Search for the cell housing the specified text and yield its (x, y) center coordinate. 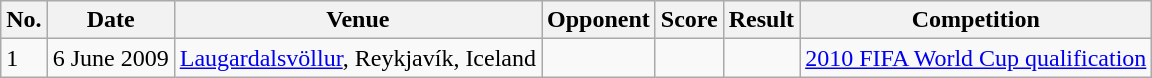
Competition (976, 20)
Score (689, 20)
1 (24, 58)
Venue (358, 20)
Opponent (599, 20)
Laugardalsvöllur, Reykjavík, Iceland (358, 58)
No. (24, 20)
Date (110, 20)
Result (761, 20)
2010 FIFA World Cup qualification (976, 58)
6 June 2009 (110, 58)
